Return the [X, Y] coordinate for the center point of the cell that contains the specified text.  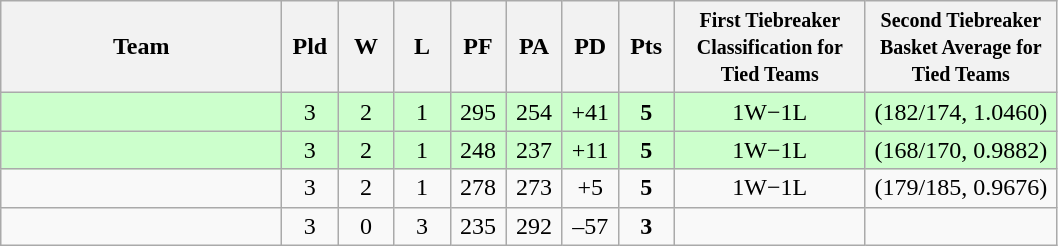
Team [142, 47]
(179/185, 0.9676) [960, 188]
295 [478, 112]
L [422, 47]
Pld [310, 47]
–57 [590, 226]
+5 [590, 188]
273 [534, 188]
First Tiebreaker Classification for Tied Teams [770, 47]
W [366, 47]
237 [534, 150]
235 [478, 226]
PD [590, 47]
254 [534, 112]
(182/174, 1.0460) [960, 112]
0 [366, 226]
Second Tiebreaker Basket Average for Tied Teams [960, 47]
PF [478, 47]
+41 [590, 112]
Pts [646, 47]
292 [534, 226]
+11 [590, 150]
248 [478, 150]
278 [478, 188]
(168/170, 0.9882) [960, 150]
PA [534, 47]
